Locate the cell with the specified text and output its (X, Y) center coordinate. 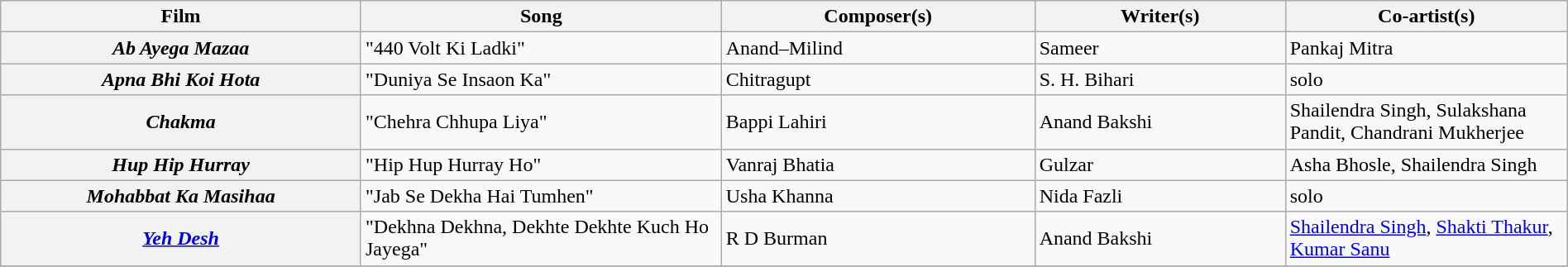
"Dekhna Dekhna, Dekhte Dekhte Kuch Ho Jayega" (541, 238)
Chitragupt (878, 79)
Asha Bhosle, Shailendra Singh (1426, 164)
Sameer (1159, 48)
"Jab Se Dekha Hai Tumhen" (541, 196)
Nida Fazli (1159, 196)
Anand–Milind (878, 48)
Composer(s) (878, 17)
Bappi Lahiri (878, 122)
Vanraj Bhatia (878, 164)
Apna Bhi Koi Hota (181, 79)
S. H. Bihari (1159, 79)
"Hip Hup Hurray Ho" (541, 164)
"Chehra Chhupa Liya" (541, 122)
Mohabbat Ka Masihaa (181, 196)
Yeh Desh (181, 238)
Co-artist(s) (1426, 17)
Usha Khanna (878, 196)
Film (181, 17)
Song (541, 17)
Shailendra Singh, Shakti Thakur, Kumar Sanu (1426, 238)
R D Burman (878, 238)
Pankaj Mitra (1426, 48)
Gulzar (1159, 164)
Shailendra Singh, Sulakshana Pandit, Chandrani Mukherjee (1426, 122)
Writer(s) (1159, 17)
"440 Volt Ki Ladki" (541, 48)
Ab Ayega Mazaa (181, 48)
"Duniya Se Insaon Ka" (541, 79)
Chakma (181, 122)
Hup Hip Hurray (181, 164)
